Detect which cell encompasses the target text, then output its (x, y) center coordinate. 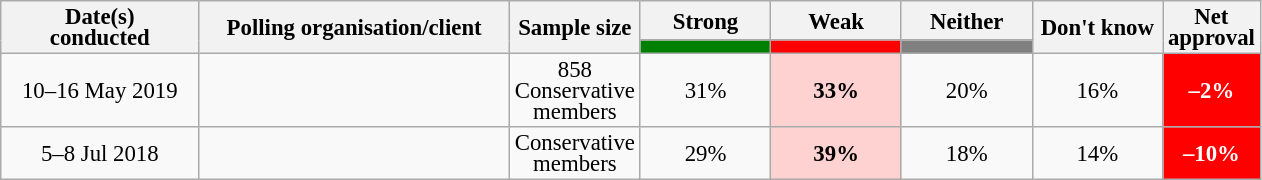
–2% (1212, 91)
16% (1098, 91)
20% (966, 91)
Date(s)conducted (100, 28)
10–16 May 2019 (100, 91)
Strong (706, 20)
14% (1098, 154)
–10% (1212, 154)
Weak (836, 20)
29% (706, 154)
Polling organisation/client (354, 28)
Conservative members (574, 154)
18% (966, 154)
33% (836, 91)
Don't know (1098, 28)
31% (706, 91)
5–8 Jul 2018 (100, 154)
Sample size (574, 28)
Net approval (1212, 28)
858 Conservative members (574, 91)
39% (836, 154)
Neither (966, 20)
